From the cell containing the given text, extract its center point as [x, y] coordinate. 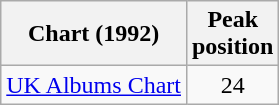
UK Albums Chart [94, 85]
Chart (1992) [94, 34]
24 [232, 85]
Peakposition [232, 34]
